Pinpoint the cell where the given text exists, returning its (x, y) midpoint coordinate. 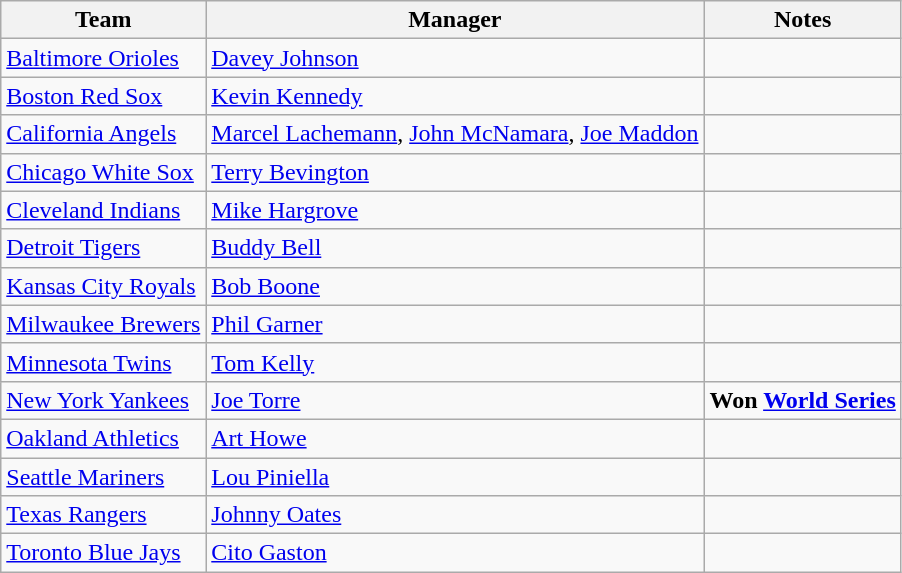
Detroit Tigers (104, 248)
Tom Kelly (455, 362)
Milwaukee Brewers (104, 324)
Team (104, 20)
Terry Bevington (455, 172)
Oakland Athletics (104, 438)
Texas Rangers (104, 515)
Won World Series (802, 400)
Cito Gaston (455, 553)
Art Howe (455, 438)
Davey Johnson (455, 58)
Joe Torre (455, 400)
Mike Hargrove (455, 210)
Johnny Oates (455, 515)
Toronto Blue Jays (104, 553)
Lou Piniella (455, 477)
Minnesota Twins (104, 362)
Buddy Bell (455, 248)
Bob Boone (455, 286)
New York Yankees (104, 400)
Seattle Mariners (104, 477)
Baltimore Orioles (104, 58)
Manager (455, 20)
Phil Garner (455, 324)
Kevin Kennedy (455, 96)
Marcel Lachemann, John McNamara, Joe Maddon (455, 134)
California Angels (104, 134)
Notes (802, 20)
Chicago White Sox (104, 172)
Kansas City Royals (104, 286)
Boston Red Sox (104, 96)
Cleveland Indians (104, 210)
